Find where the given text appears and provide that cell's center as [X, Y] coordinate. 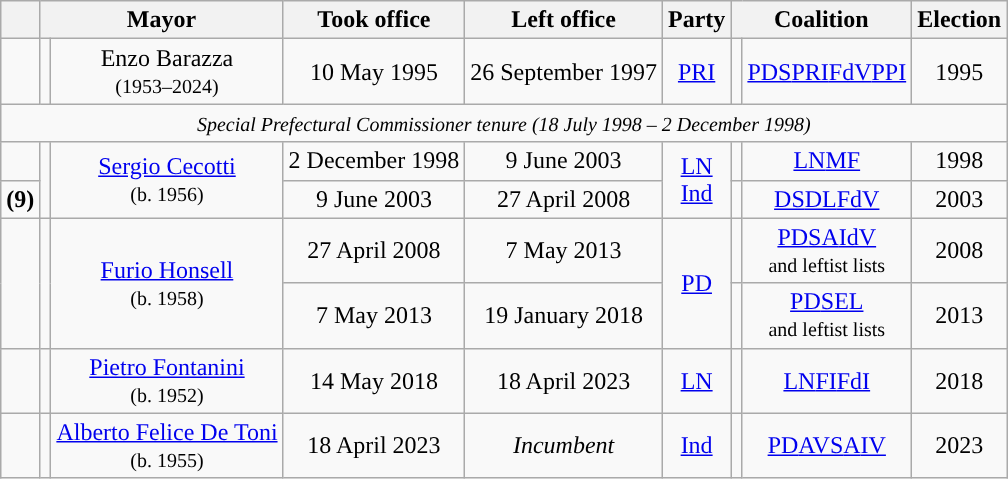
Furio Honsell(b. 1958) [167, 283]
PDSPRIFdVPPI [827, 72]
Election [960, 20]
Party [696, 20]
Enzo Barazza(1953–2024) [167, 72]
Mayor [162, 20]
1998 [960, 161]
Left office [564, 20]
10 May 1995 [374, 72]
LN [696, 380]
Sergio Cecotti(b. 1956) [167, 180]
LNInd [696, 180]
2018 [960, 380]
2023 [960, 446]
Incumbent [564, 446]
Took office [374, 20]
Coalition [822, 20]
2008 [960, 250]
Alberto Felice De Toni(b. 1955) [167, 446]
Pietro Fontanini(b. 1952) [167, 380]
2013 [960, 316]
2 December 1998 [374, 161]
1995 [960, 72]
26 September 1997 [564, 72]
PRI [696, 72]
2003 [960, 199]
Ind [696, 446]
14 May 2018 [374, 380]
PD [696, 283]
PDAVSAIV [827, 446]
LNMF [827, 161]
19 January 2018 [564, 316]
LNFIFdI [827, 380]
Special Prefectural Commissioner tenure (18 July 1998 – 2 December 1998) [504, 123]
(9) [20, 199]
PDSELand leftist lists [827, 316]
DSDLFdV [827, 199]
PDSAIdVand leftist lists [827, 250]
